Scan for the cell matching the given text and deliver its (X, Y) coordinate at center. 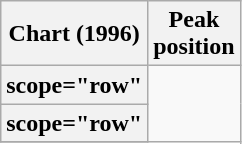
Peakposition (194, 34)
Chart (1996) (74, 34)
